Identify which cell holds the provided text, then report its (x, y) central coordinate. 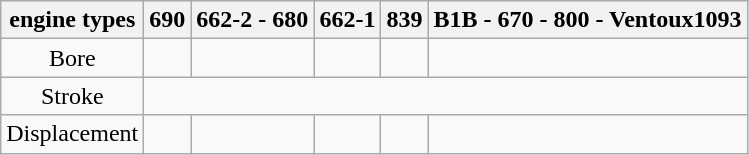
662-2 - 680 (252, 20)
Stroke (72, 96)
B1B - 670 - 800 - Ventoux1093 (588, 20)
662-1 (348, 20)
839 (404, 20)
690 (168, 20)
Displacement (72, 134)
Bore (72, 58)
engine types (72, 20)
